Detect which cell encompasses the target text, then output its (X, Y) center coordinate. 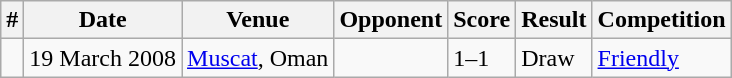
19 March 2008 (103, 58)
Draw (554, 58)
Opponent (391, 20)
Friendly (662, 58)
Result (554, 20)
Competition (662, 20)
Muscat, Oman (258, 58)
Score (482, 20)
# (12, 20)
Venue (258, 20)
1–1 (482, 58)
Date (103, 20)
